Extract the [X, Y] coordinate from the center of the cell holding the provided text.  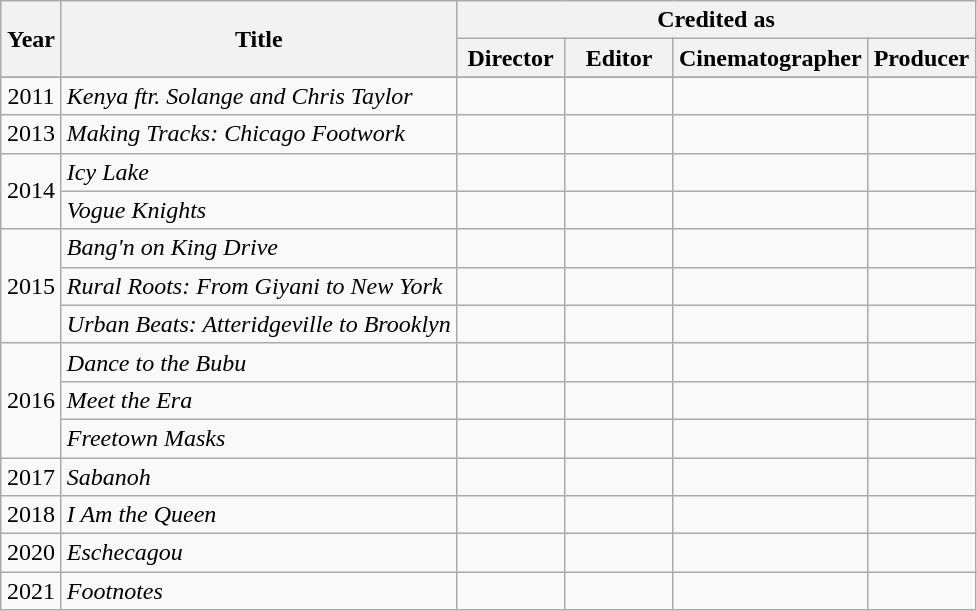
Eschecagou [258, 553]
2013 [32, 134]
Dance to the Bubu [258, 362]
Cinematographer [770, 58]
Kenya ftr. Solange and Chris Taylor [258, 96]
Producer [922, 58]
Freetown Masks [258, 438]
Credited as [716, 20]
Vogue Knights [258, 210]
Year [32, 39]
I Am the Queen [258, 515]
Rural Roots: From Giyani to New York [258, 286]
2020 [32, 553]
Meet the Era [258, 400]
2017 [32, 477]
2018 [32, 515]
Urban Beats: Atteridgeville to Brooklyn [258, 324]
2021 [32, 591]
Making Tracks: Chicago Footwork [258, 134]
Footnotes [258, 591]
2015 [32, 286]
2011 [32, 96]
Title [258, 39]
Icy Lake [258, 172]
2016 [32, 400]
2014 [32, 191]
Bang'n on King Drive [258, 248]
Director [510, 58]
Editor [620, 58]
Sabanoh [258, 477]
